Provide the [x, y] coordinate of the cell's center where the given text is located.  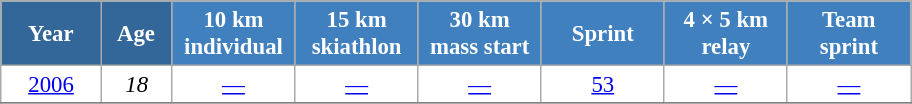
2006 [52, 85]
4 × 5 km relay [726, 34]
Team sprint [848, 34]
18 [136, 85]
30 km mass start [480, 34]
10 km individual [234, 34]
Sprint [602, 34]
15 km skiathlon [356, 34]
Age [136, 34]
Year [52, 34]
53 [602, 85]
